Extract the (x, y) coordinate from the center of the cell holding the provided text.  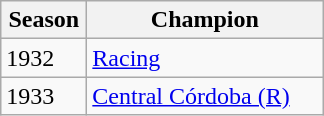
Central Córdoba (R) (205, 96)
Champion (205, 20)
1932 (44, 58)
Racing (205, 58)
Season (44, 20)
1933 (44, 96)
